Return [X, Y] of the center of cell containing provided text 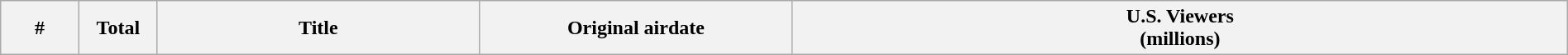
Original airdate [635, 28]
Title [318, 28]
U.S. Viewers(millions) [1179, 28]
Total [117, 28]
# [40, 28]
